Locate the cell with the specified text and output its [X, Y] center coordinate. 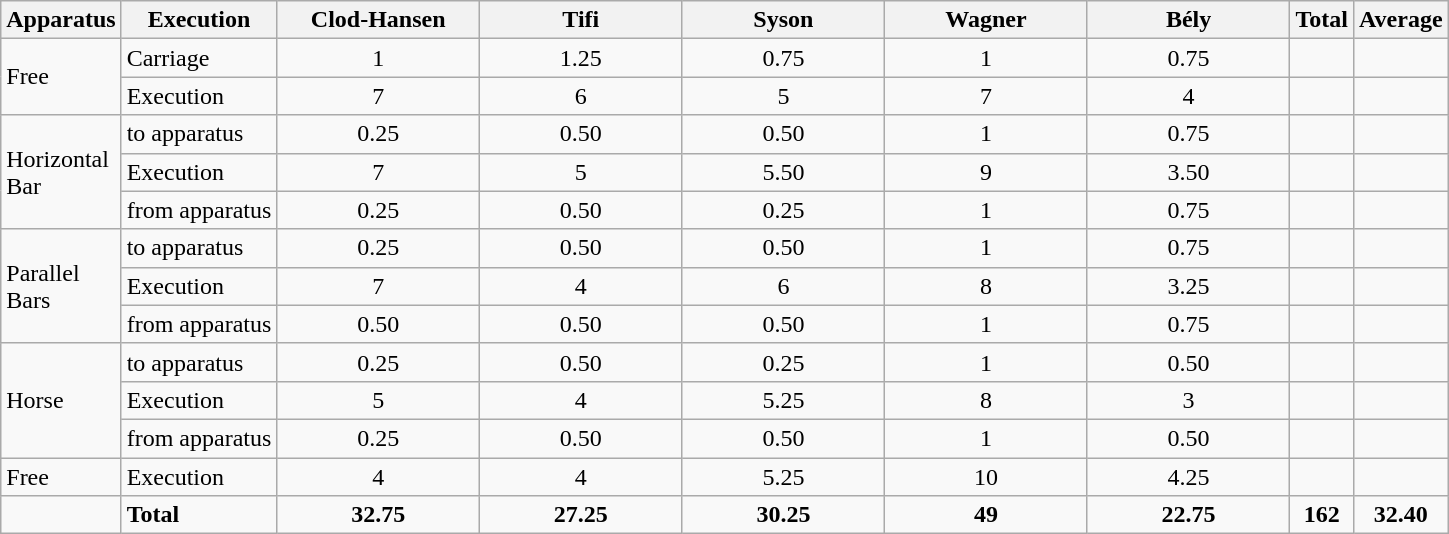
Clod-Hansen [378, 20]
162 [1322, 515]
Horse [61, 400]
30.25 [784, 515]
ParallelBars [61, 286]
Carriage [199, 58]
HorizontalBar [61, 172]
32.75 [378, 515]
49 [986, 515]
Apparatus [61, 20]
Tifi [580, 20]
Syson [784, 20]
4.25 [1188, 477]
22.75 [1188, 515]
3.25 [1188, 286]
1.25 [580, 58]
10 [986, 477]
3.50 [1188, 172]
27.25 [580, 515]
32.40 [1400, 515]
3 [1188, 400]
9 [986, 172]
Wagner [986, 20]
Average [1400, 20]
5.50 [784, 172]
Bély [1188, 20]
